Extract the [x, y] coordinate from the center of the cell holding the provided text.  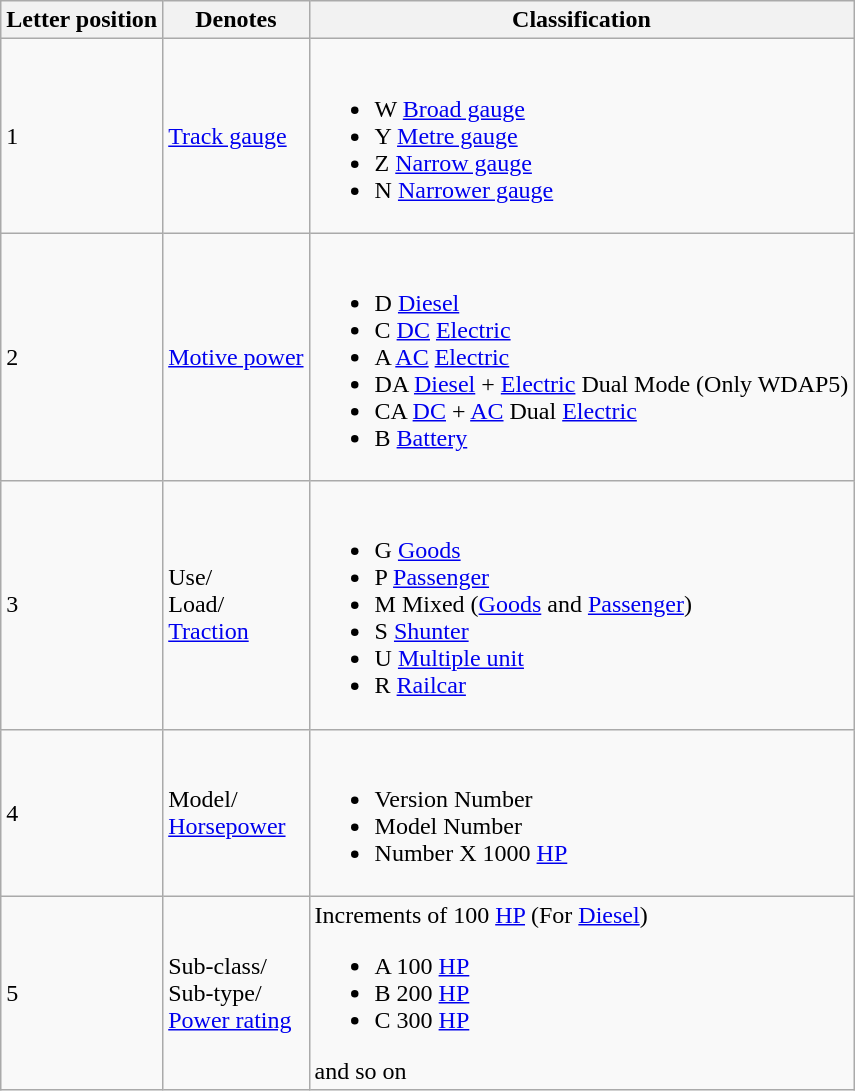
Sub-class/ Sub-type/ Power rating [236, 993]
Use/ Load/ Traction [236, 605]
4 [82, 812]
G GoodsP PassengerM Mixed (Goods and Passenger)S ShunterU Multiple unitR Railcar [582, 605]
Version NumberModel NumberNumber X 1000 HP [582, 812]
2 [82, 357]
3 [82, 605]
Classification [582, 20]
D DieselC DC ElectricA AC ElectricDA Diesel + Electric Dual Mode (Only WDAP5)CA DC + AC Dual ElectricB Battery [582, 357]
5 [82, 993]
Letter position [82, 20]
Denotes [236, 20]
Track gauge [236, 136]
Motive power [236, 357]
Model/ Horsepower [236, 812]
1 [82, 136]
W Broad gauge Y Metre gauge Z Narrow gauge N Narrower gauge [582, 136]
Increments of 100 HP (For Diesel)A 100 HPB 200 HPC 300 HPand so on [582, 993]
